Pinpoint the cell where the given text exists, returning its (X, Y) midpoint coordinate. 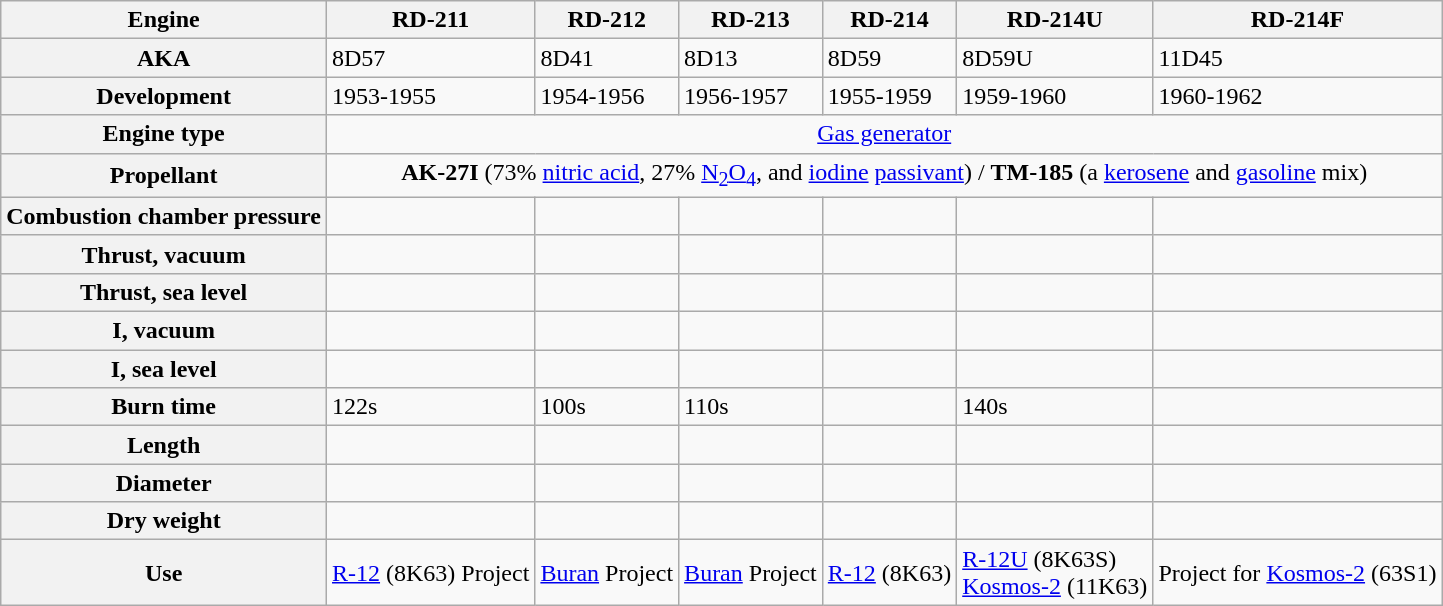
140s (1055, 407)
1953-1955 (431, 96)
1955-1959 (889, 96)
R-12 (8K63) Project (431, 572)
I, vacuum (164, 331)
1959-1960 (1055, 96)
I, sea level (164, 369)
Gas generator (884, 134)
Engine type (164, 134)
8D41 (607, 58)
R-12U (8K63S)Kosmos-2 (11K63) (1055, 572)
Propellant (164, 175)
8D59U (1055, 58)
Diameter (164, 483)
RD-214 (889, 20)
RD-214F (1298, 20)
R-12 (8K63) (889, 572)
Thrust, vacuum (164, 254)
Project for Kosmos-2 (63S1) (1298, 572)
Engine (164, 20)
11D45 (1298, 58)
1960-1962 (1298, 96)
AK-27I (73% nitric acid, 27% N2O4, and iodine passivant) / TM-185 (a kerosene and gasoline mix) (884, 175)
Development (164, 96)
Use (164, 572)
8D13 (751, 58)
RD-211 (431, 20)
Burn time (164, 407)
AKA (164, 58)
8D57 (431, 58)
RD-212 (607, 20)
1956-1957 (751, 96)
Length (164, 445)
RD-214U (1055, 20)
Thrust, sea level (164, 292)
8D59 (889, 58)
100s (607, 407)
110s (751, 407)
Dry weight (164, 521)
Combustion chamber pressure (164, 216)
1954-1956 (607, 96)
122s (431, 407)
RD-213 (751, 20)
